Find where the given text appears and provide that cell's center as [X, Y] coordinate. 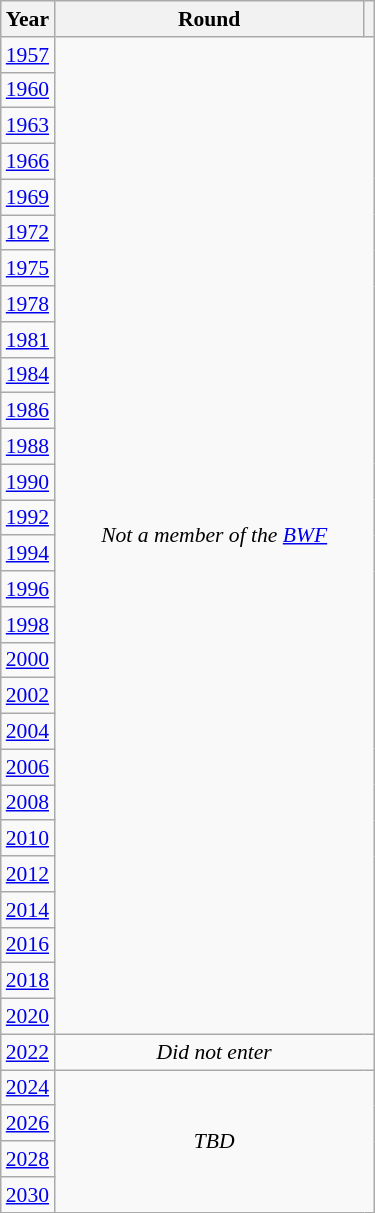
1981 [28, 340]
1969 [28, 197]
2016 [28, 945]
1960 [28, 90]
Did not enter [214, 1052]
2010 [28, 839]
2028 [28, 1159]
2004 [28, 732]
1992 [28, 518]
1972 [28, 233]
2030 [28, 1195]
2024 [28, 1088]
1996 [28, 589]
2012 [28, 874]
1975 [28, 269]
2014 [28, 910]
2022 [28, 1052]
1998 [28, 625]
2008 [28, 803]
Not a member of the BWF [214, 536]
2006 [28, 767]
1963 [28, 126]
2002 [28, 696]
2026 [28, 1124]
1984 [28, 375]
2020 [28, 1017]
TBD [214, 1141]
2018 [28, 981]
1990 [28, 482]
1957 [28, 55]
2000 [28, 660]
Round [209, 19]
1994 [28, 554]
1986 [28, 411]
1966 [28, 162]
Year [28, 19]
1978 [28, 304]
1988 [28, 447]
